Scan for the cell matching the given text and deliver its (x, y) coordinate at center. 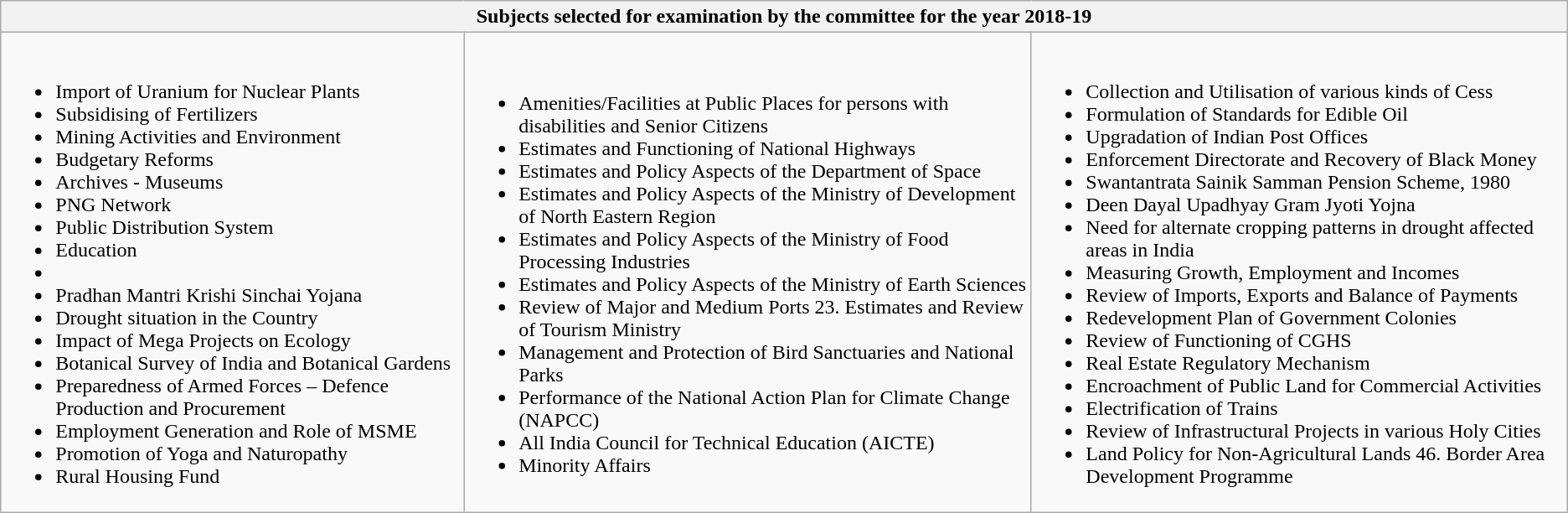
Subjects selected for examination by the committee for the year 2018-19 (784, 17)
